Identify which cell holds the provided text, then report its (X, Y) central coordinate. 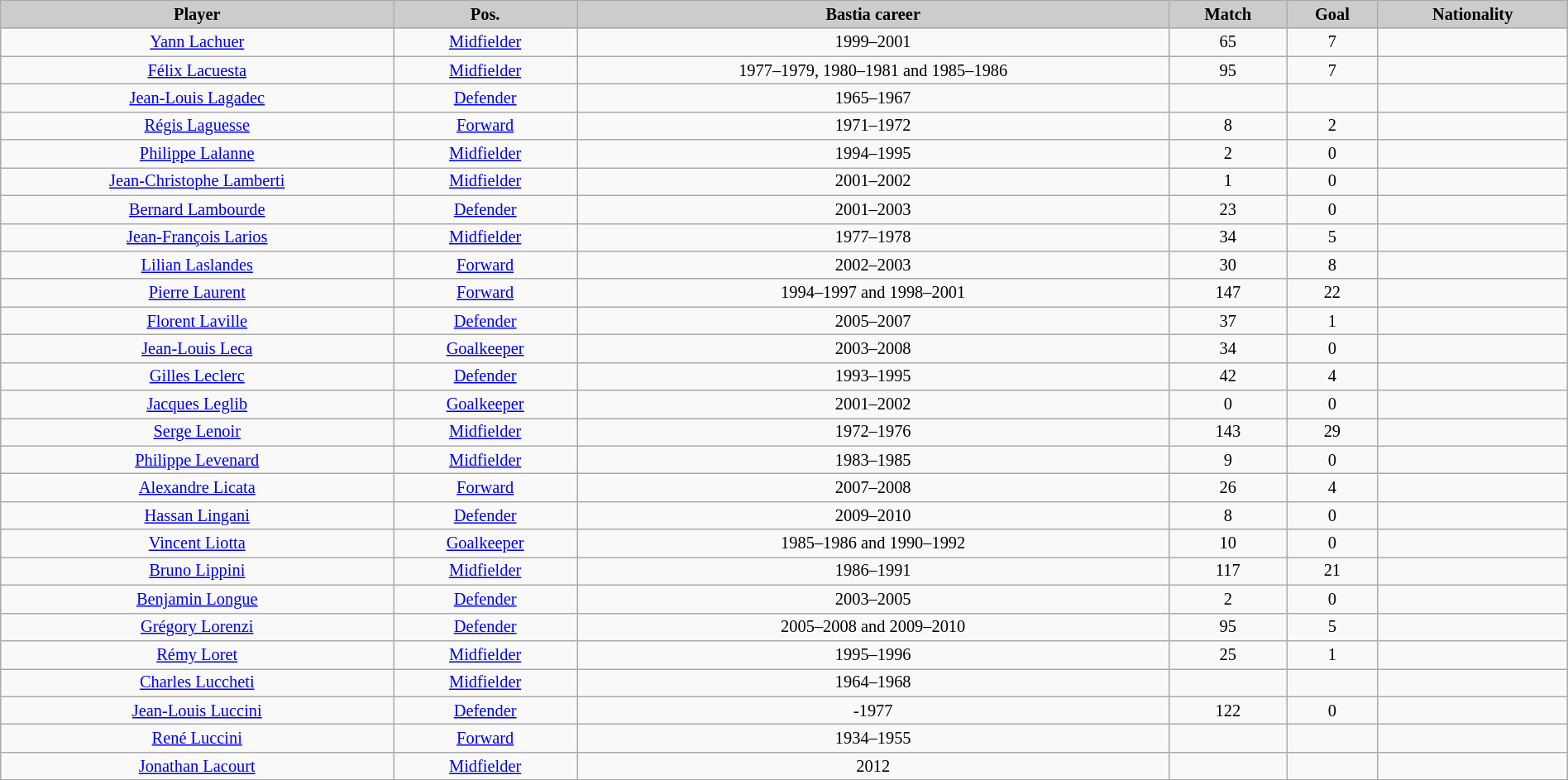
26 (1228, 487)
Félix Lacuesta (197, 70)
Grégory Lorenzi (197, 627)
1994–1995 (873, 154)
Rémy Loret (197, 654)
30 (1228, 265)
42 (1228, 376)
23 (1228, 209)
Jean-Louis Luccini (197, 711)
Bastia career (873, 14)
117 (1228, 571)
2012 (873, 766)
Yann Lachuer (197, 42)
1934–1955 (873, 738)
1971–1972 (873, 126)
2003–2008 (873, 348)
Vincent Liotta (197, 543)
1986–1991 (873, 571)
1965–1967 (873, 98)
143 (1228, 432)
2003–2005 (873, 599)
1999–2001 (873, 42)
2009–2010 (873, 515)
Bernard Lambourde (197, 209)
1983–1985 (873, 460)
Alexandre Licata (197, 487)
122 (1228, 711)
Jean-Louis Lagadec (197, 98)
2007–2008 (873, 487)
147 (1228, 293)
1993–1995 (873, 376)
Benjamin Longue (197, 599)
-1977 (873, 711)
21 (1332, 571)
Lilian Laslandes (197, 265)
1972–1976 (873, 432)
Régis Laguesse (197, 126)
10 (1228, 543)
Pierre Laurent (197, 293)
65 (1228, 42)
25 (1228, 654)
René Luccini (197, 738)
Match (1228, 14)
29 (1332, 432)
1964–1968 (873, 682)
Jean-Christophe Lamberti (197, 181)
Nationality (1472, 14)
37 (1228, 321)
2005–2007 (873, 321)
Jean-Louis Leca (197, 348)
2001–2003 (873, 209)
2005–2008 and 2009–2010 (873, 627)
Philippe Levenard (197, 460)
Bruno Lippini (197, 571)
Player (197, 14)
2002–2003 (873, 265)
Pos. (485, 14)
Charles Luccheti (197, 682)
9 (1228, 460)
1977–1979, 1980–1981 and 1985–1986 (873, 70)
Serge Lenoir (197, 432)
Goal (1332, 14)
Hassan Lingani (197, 515)
1977–1978 (873, 237)
Jacques Leglib (197, 404)
Jonathan Lacourt (197, 766)
Jean-François Larios (197, 237)
22 (1332, 293)
1995–1996 (873, 654)
Philippe Lalanne (197, 154)
1994–1997 and 1998–2001 (873, 293)
1985–1986 and 1990–1992 (873, 543)
Gilles Leclerc (197, 376)
Florent Laville (197, 321)
